For the text-containing cell, return its midpoint in [X, Y] coordinate format. 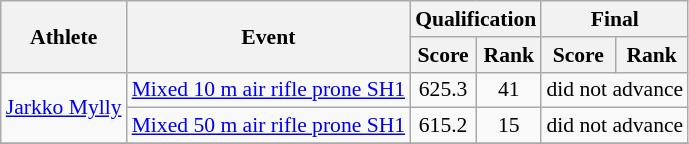
Mixed 10 m air rifle prone SH1 [269, 90]
Event [269, 36]
625.3 [443, 90]
Athlete [64, 36]
615.2 [443, 126]
Mixed 50 m air rifle prone SH1 [269, 126]
Final [614, 19]
15 [508, 126]
Qualification [476, 19]
41 [508, 90]
Jarkko Mylly [64, 108]
